Locate the cell with the specified text and output its (x, y) center coordinate. 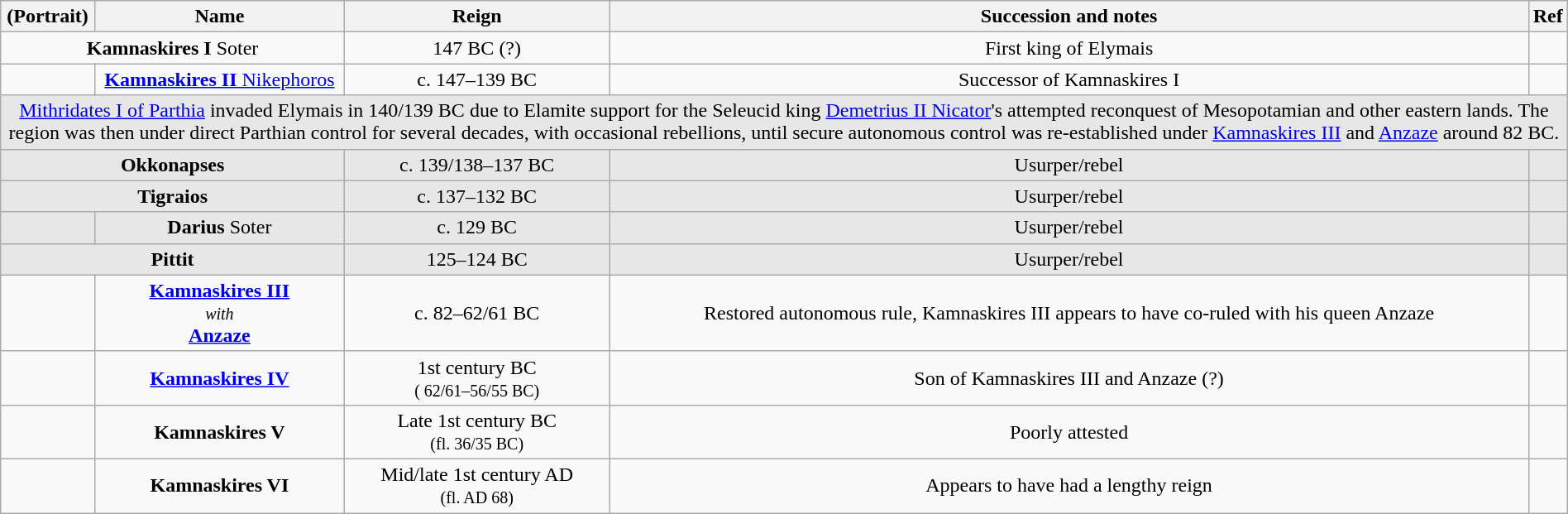
Son of Kamnaskires III and Anzaze (?) (1068, 377)
c. 147–139 BC (476, 79)
Name (219, 17)
Kamnaskires IV (219, 377)
125–124 BC (476, 259)
Late 1st century BC(fl. 36/35 BC) (476, 432)
Restored autonomous rule, Kamnaskires III appears to have co-ruled with his queen Anzaze (1068, 313)
Succession and notes (1068, 17)
Kamnaskires IIIwithAnzaze (219, 313)
Appears to have had a lengthy reign (1068, 485)
Successor of Kamnaskires I (1068, 79)
Poorly attested (1068, 432)
Kamnaskires VI (219, 485)
Mid/late 1st century AD(fl. AD 68) (476, 485)
c. 129 BC (476, 228)
(Portrait) (48, 17)
Kamnaskires I Soter (173, 48)
1st century BC( 62/61–56/55 BC) (476, 377)
Okkonapses (173, 165)
147 BC (?) (476, 48)
Kamnaskires V (219, 432)
Darius Soter (219, 228)
c. 137–132 BC (476, 196)
Tigraios (173, 196)
c. 139/138–137 BC (476, 165)
Ref (1548, 17)
Reign (476, 17)
c. 82–62/61 BC (476, 313)
Pittit (173, 259)
First king of Elymais (1068, 48)
Kamnaskires II Nikephoros (219, 79)
